Extract the (X, Y) coordinate from the center of the cell holding the provided text.  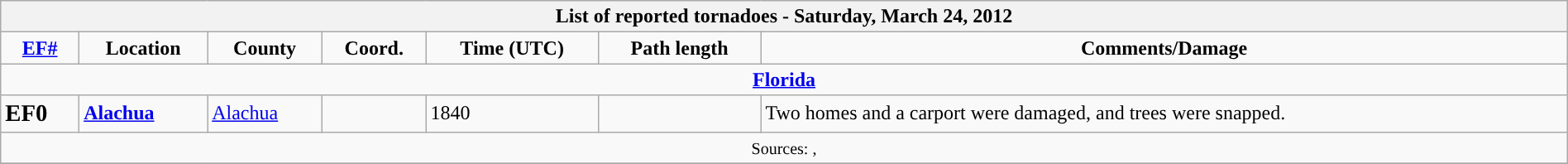
County (265, 48)
Time (UTC) (512, 48)
Florida (784, 80)
1840 (512, 113)
Path length (680, 48)
List of reported tornadoes - Saturday, March 24, 2012 (784, 17)
Coord. (374, 48)
Sources: , (784, 147)
Comments/Damage (1164, 48)
Location (144, 48)
Two homes and a carport were damaged, and trees were snapped. (1164, 113)
EF# (40, 48)
EF0 (40, 113)
